Extract the [X, Y] coordinate from the center of the cell holding the provided text.  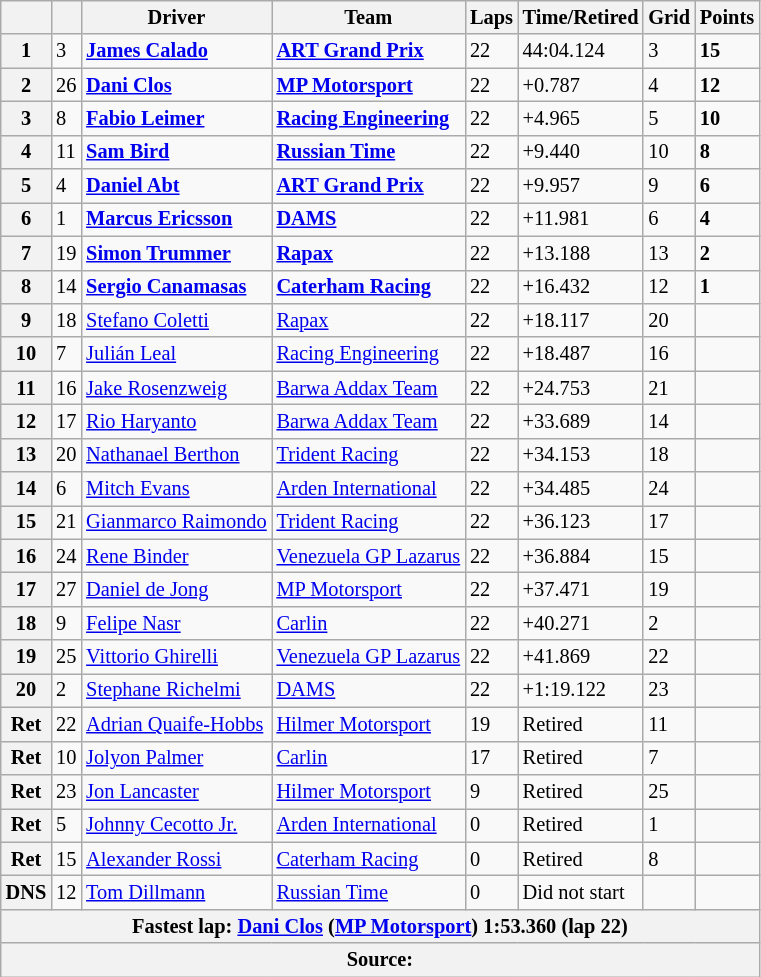
Felipe Nasr [176, 623]
Adrian Quaife-Hobbs [176, 724]
Johnny Cecotto Jr. [176, 825]
Mitch Evans [176, 489]
Vittorio Ghirelli [176, 657]
Jolyon Palmer [176, 758]
+18.117 [581, 320]
Did not start [581, 892]
+18.487 [581, 354]
Driver [176, 17]
+9.957 [581, 186]
Gianmarco Raimondo [176, 522]
+40.271 [581, 623]
Dani Clos [176, 85]
+33.689 [581, 421]
+24.753 [581, 388]
Rio Haryanto [176, 421]
Laps [492, 17]
26 [66, 85]
Team [368, 17]
+11.981 [581, 219]
+34.153 [581, 455]
Jon Lancaster [176, 791]
+4.965 [581, 118]
Simon Trummer [176, 253]
Julián Leal [176, 354]
Grid [669, 17]
+16.432 [581, 287]
+1:19.122 [581, 690]
+13.188 [581, 253]
27 [66, 589]
Stephane Richelmi [176, 690]
Fastest lap: Dani Clos (MP Motorsport) 1:53.360 (lap 22) [380, 926]
Daniel de Jong [176, 589]
Source: [380, 960]
Sergio Canamasas [176, 287]
Rene Binder [176, 556]
+0.787 [581, 85]
+36.884 [581, 556]
Sam Bird [176, 152]
Nathanael Berthon [176, 455]
Stefano Coletti [176, 320]
+41.869 [581, 657]
+36.123 [581, 522]
Time/Retired [581, 17]
James Calado [176, 51]
+9.440 [581, 152]
Tom Dillmann [176, 892]
Marcus Ericsson [176, 219]
Points [727, 17]
+37.471 [581, 589]
+34.485 [581, 489]
Fabio Leimer [176, 118]
44:04.124 [581, 51]
DNS [26, 892]
Jake Rosenzweig [176, 388]
Alexander Rossi [176, 859]
Daniel Abt [176, 186]
